For the text-containing cell, return its midpoint in [X, Y] coordinate format. 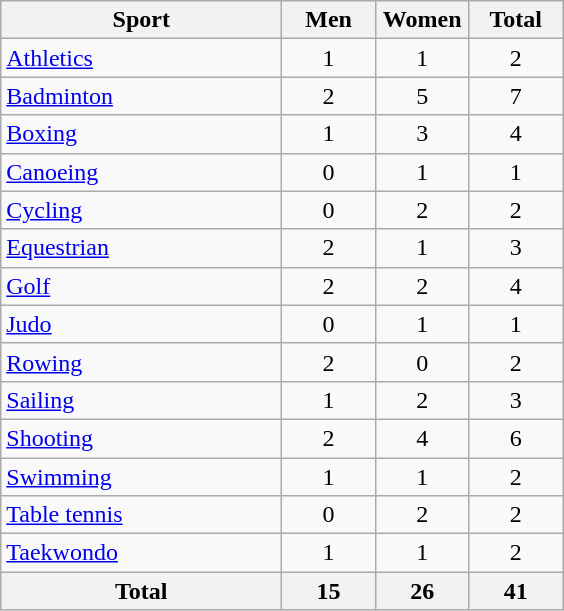
7 [516, 96]
Rowing [142, 362]
Badminton [142, 96]
5 [422, 96]
Sport [142, 20]
Table tennis [142, 515]
Shooting [142, 438]
Cycling [142, 210]
Golf [142, 286]
6 [516, 438]
Women [422, 20]
Equestrian [142, 248]
Canoeing [142, 172]
26 [422, 591]
41 [516, 591]
Swimming [142, 477]
Judo [142, 324]
Men [329, 20]
Boxing [142, 134]
Taekwondo [142, 553]
Sailing [142, 400]
Athletics [142, 58]
15 [329, 591]
